Capture the cell that displays the provided text and extract its [X, Y] central coordinate. 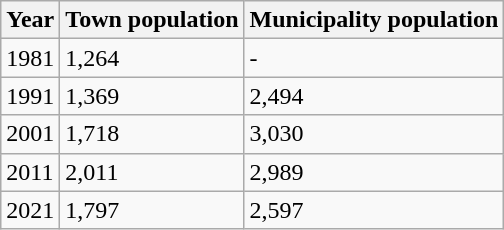
Town population [152, 20]
2,494 [374, 96]
2,597 [374, 210]
1,369 [152, 96]
1,797 [152, 210]
- [374, 58]
3,030 [374, 134]
2,989 [374, 172]
1991 [30, 96]
2,011 [152, 172]
2001 [30, 134]
2021 [30, 210]
Municipality population [374, 20]
1981 [30, 58]
2011 [30, 172]
Year [30, 20]
1,264 [152, 58]
1,718 [152, 134]
